For the text-containing cell, return its midpoint in (x, y) coordinate format. 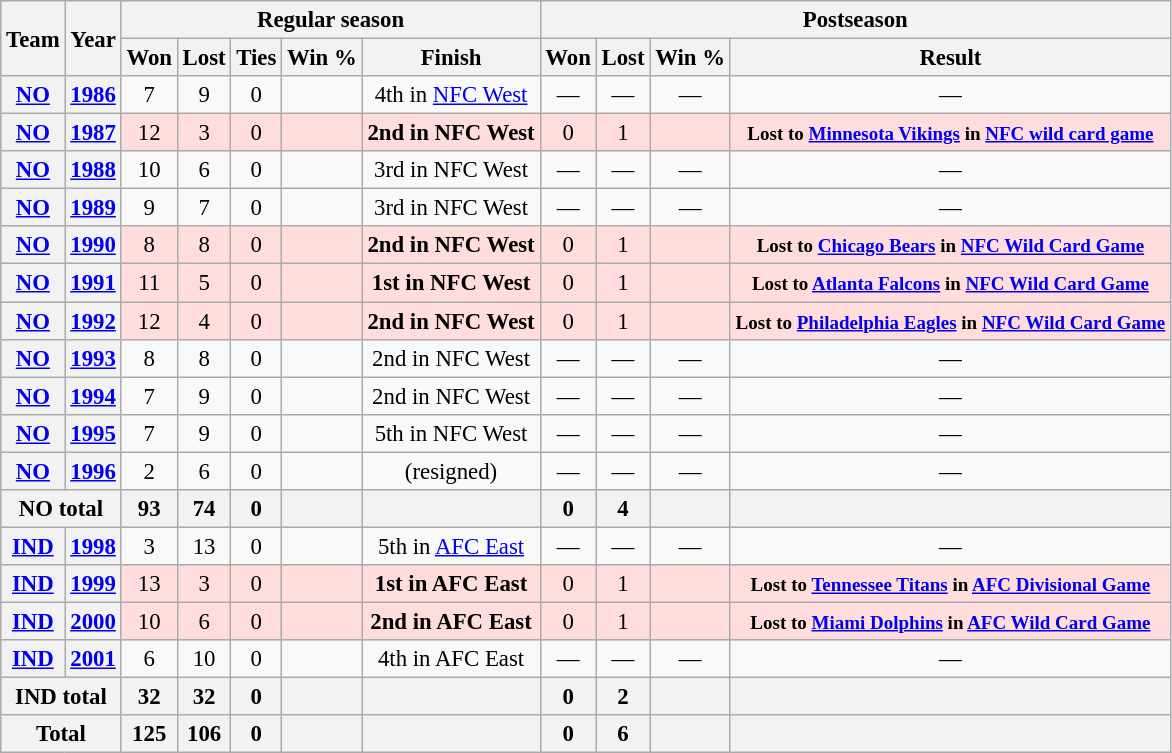
5 (204, 283)
2001 (93, 659)
(resigned) (451, 471)
NO total (61, 509)
1st in AFC East (451, 584)
1996 (93, 471)
1986 (93, 95)
2nd in AFC East (451, 621)
4th in NFC West (451, 95)
1989 (93, 208)
1999 (93, 584)
125 (149, 734)
4th in AFC East (451, 659)
Lost to Atlanta Falcons in NFC Wild Card Game (950, 283)
5th in NFC West (451, 433)
Year (93, 38)
1992 (93, 321)
Total (61, 734)
Lost to Philadelphia Eagles in NFC Wild Card Game (950, 321)
5th in AFC East (451, 546)
1990 (93, 245)
Regular season (330, 20)
2000 (93, 621)
Lost to Tennessee Titans in AFC Divisional Game (950, 584)
Team (33, 38)
106 (204, 734)
Postseason (856, 20)
1993 (93, 358)
Lost to Minnesota Vikings in NFC wild card game (950, 133)
1998 (93, 546)
74 (204, 509)
Ties (256, 58)
1st in NFC West (451, 283)
IND total (61, 697)
1994 (93, 396)
Lost to Miami Dolphins in AFC Wild Card Game (950, 621)
1995 (93, 433)
93 (149, 509)
1987 (93, 133)
Lost to Chicago Bears in NFC Wild Card Game (950, 245)
11 (149, 283)
1991 (93, 283)
1988 (93, 170)
Result (950, 58)
Finish (451, 58)
